From the cell containing the given text, extract its center point as (x, y) coordinate. 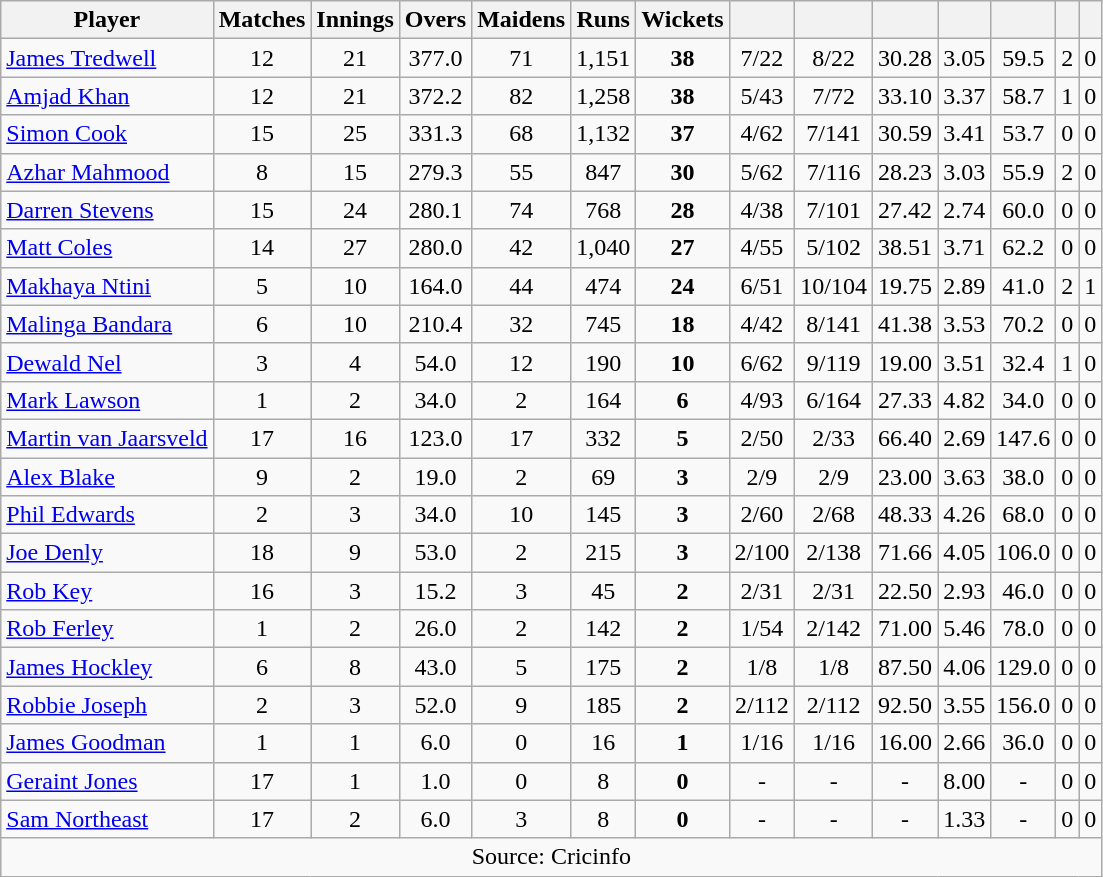
43.0 (435, 667)
4/55 (762, 248)
3.53 (964, 324)
Matt Coles (107, 248)
28 (682, 210)
1/54 (762, 629)
Source: Cricinfo (552, 857)
Simon Cook (107, 134)
71.66 (906, 553)
5.46 (964, 629)
92.50 (906, 705)
372.2 (435, 96)
332 (604, 438)
3.37 (964, 96)
5/43 (762, 96)
62.2 (1024, 248)
Phil Edwards (107, 515)
2/60 (762, 515)
Sam Northeast (107, 819)
Azhar Mahmood (107, 172)
19.00 (906, 362)
Malinga Bandara (107, 324)
Matches (262, 20)
45 (604, 591)
Makhaya Ntini (107, 286)
2/100 (762, 553)
Overs (435, 20)
2.74 (964, 210)
123.0 (435, 438)
38.51 (906, 248)
55.9 (1024, 172)
8/22 (834, 58)
15.2 (435, 591)
41.0 (1024, 286)
Player (107, 20)
3.41 (964, 134)
1,151 (604, 58)
7/72 (834, 96)
175 (604, 667)
5/102 (834, 248)
2/50 (762, 438)
Rob Key (107, 591)
185 (604, 705)
142 (604, 629)
32.4 (1024, 362)
58.7 (1024, 96)
Alex Blake (107, 477)
3.55 (964, 705)
3.71 (964, 248)
60.0 (1024, 210)
Martin van Jaarsveld (107, 438)
25 (355, 134)
3.05 (964, 58)
Darren Stevens (107, 210)
55 (522, 172)
52.0 (435, 705)
19.75 (906, 286)
30.28 (906, 58)
19.0 (435, 477)
106.0 (1024, 553)
Amjad Khan (107, 96)
27.42 (906, 210)
2/33 (834, 438)
41.38 (906, 324)
4/93 (762, 400)
53.7 (1024, 134)
Innings (355, 20)
215 (604, 553)
36.0 (1024, 743)
7/101 (834, 210)
68 (522, 134)
1.33 (964, 819)
7/22 (762, 58)
4.06 (964, 667)
156.0 (1024, 705)
68.0 (1024, 515)
745 (604, 324)
32 (522, 324)
474 (604, 286)
10/104 (834, 286)
Wickets (682, 20)
69 (604, 477)
4.05 (964, 553)
279.3 (435, 172)
210.4 (435, 324)
768 (604, 210)
74 (522, 210)
59.5 (1024, 58)
Robbie Joseph (107, 705)
Geraint Jones (107, 781)
7/116 (834, 172)
66.40 (906, 438)
Maidens (522, 20)
1,132 (604, 134)
27.33 (906, 400)
2.66 (964, 743)
46.0 (1024, 591)
70.2 (1024, 324)
42 (522, 248)
2/68 (834, 515)
4.26 (964, 515)
280.0 (435, 248)
7/141 (834, 134)
847 (604, 172)
164.0 (435, 286)
8.00 (964, 781)
8/141 (834, 324)
2.93 (964, 591)
1,040 (604, 248)
23.00 (906, 477)
6/164 (834, 400)
Joe Denly (107, 553)
2/142 (834, 629)
6/62 (762, 362)
5/62 (762, 172)
Rob Ferley (107, 629)
28.23 (906, 172)
1,258 (604, 96)
4 (355, 362)
53.0 (435, 553)
6/51 (762, 286)
4/62 (762, 134)
4/38 (762, 210)
22.50 (906, 591)
78.0 (1024, 629)
331.3 (435, 134)
Mark Lawson (107, 400)
2/138 (834, 553)
71 (522, 58)
1.0 (435, 781)
Runs (604, 20)
280.1 (435, 210)
37 (682, 134)
3.51 (964, 362)
3.03 (964, 172)
33.10 (906, 96)
164 (604, 400)
71.00 (906, 629)
30 (682, 172)
James Hockley (107, 667)
4/42 (762, 324)
54.0 (435, 362)
190 (604, 362)
145 (604, 515)
16.00 (906, 743)
87.50 (906, 667)
3.63 (964, 477)
Dewald Nel (107, 362)
38.0 (1024, 477)
2.89 (964, 286)
129.0 (1024, 667)
14 (262, 248)
30.59 (906, 134)
2.69 (964, 438)
James Goodman (107, 743)
9/119 (834, 362)
26.0 (435, 629)
44 (522, 286)
4.82 (964, 400)
147.6 (1024, 438)
James Tredwell (107, 58)
82 (522, 96)
48.33 (906, 515)
377.0 (435, 58)
